Locate the cell with the specified text and output its (x, y) center coordinate. 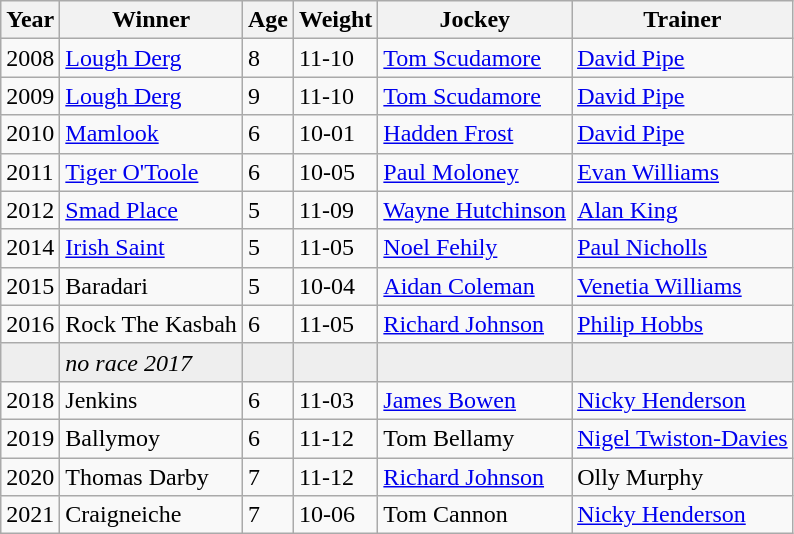
2018 (30, 400)
10-05 (335, 172)
James Bowen (475, 400)
Tom Cannon (475, 515)
Tiger O'Toole (152, 172)
11-09 (335, 210)
10-04 (335, 286)
Trainer (683, 20)
11-03 (335, 400)
2016 (30, 324)
2011 (30, 172)
Paul Nicholls (683, 248)
Thomas Darby (152, 477)
Year (30, 20)
8 (268, 58)
2015 (30, 286)
Weight (335, 20)
Winner (152, 20)
Jockey (475, 20)
Hadden Frost (475, 134)
Ballymoy (152, 438)
Smad Place (152, 210)
Rock The Kasbah (152, 324)
Alan King (683, 210)
2012 (30, 210)
Mamlook (152, 134)
Craigneiche (152, 515)
Age (268, 20)
2009 (30, 96)
2019 (30, 438)
2014 (30, 248)
9 (268, 96)
Philip Hobbs (683, 324)
Aidan Coleman (475, 286)
Nigel Twiston-Davies (683, 438)
Evan Williams (683, 172)
Venetia Williams (683, 286)
10-01 (335, 134)
Wayne Hutchinson (475, 210)
2020 (30, 477)
10-06 (335, 515)
Paul Moloney (475, 172)
Baradari (152, 286)
Jenkins (152, 400)
no race 2017 (152, 362)
2010 (30, 134)
Noel Fehily (475, 248)
Irish Saint (152, 248)
2021 (30, 515)
Olly Murphy (683, 477)
2008 (30, 58)
Tom Bellamy (475, 438)
